From the cell containing the given text, extract its center point as [X, Y] coordinate. 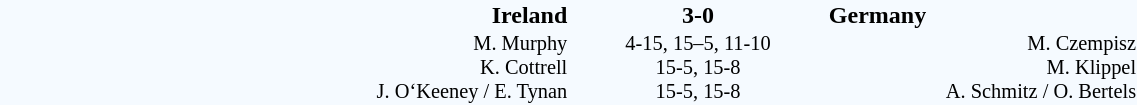
Germany [982, 15]
M. MurphyK. CottrellJ. O‘Keeney / E. Tynan [414, 68]
4-15, 15–5, 11-1015-5, 15-815-5, 15-8 [698, 68]
Ireland [414, 15]
M. CzempiszM. KlippelA. Schmitz / O. Bertels [982, 68]
3-0 [698, 15]
